Detect which cell encompasses the target text, then output its (X, Y) center coordinate. 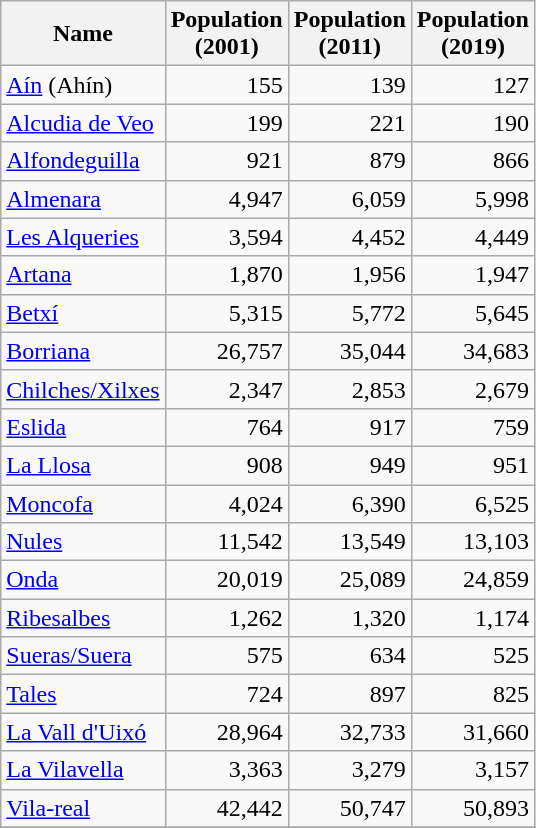
Aín (Ahín) (83, 85)
Chilches/Xilxes (83, 389)
921 (226, 161)
Artana (83, 275)
11,542 (226, 542)
897 (350, 694)
917 (350, 427)
Eslida (83, 427)
50,747 (350, 808)
6,525 (472, 503)
La Llosa (83, 465)
764 (226, 427)
24,859 (472, 580)
Vila-real (83, 808)
3,157 (472, 770)
5,772 (350, 313)
Alcudia de Veo (83, 123)
6,390 (350, 503)
42,442 (226, 808)
634 (350, 656)
1,174 (472, 618)
1,320 (350, 618)
La Vall d'Uixó (83, 732)
20,019 (226, 580)
34,683 (472, 351)
3,363 (226, 770)
Moncofa (83, 503)
3,594 (226, 237)
724 (226, 694)
Borriana (83, 351)
199 (226, 123)
Sueras/Suera (83, 656)
4,024 (226, 503)
Ribesalbes (83, 618)
13,103 (472, 542)
949 (350, 465)
4,452 (350, 237)
127 (472, 85)
2,853 (350, 389)
2,347 (226, 389)
866 (472, 161)
4,947 (226, 199)
825 (472, 694)
908 (226, 465)
25,089 (350, 580)
Name (83, 34)
525 (472, 656)
Tales (83, 694)
6,059 (350, 199)
575 (226, 656)
Alfondeguilla (83, 161)
32,733 (350, 732)
Population(2011) (350, 34)
5,645 (472, 313)
26,757 (226, 351)
221 (350, 123)
4,449 (472, 237)
759 (472, 427)
3,279 (350, 770)
2,679 (472, 389)
Population(2001) (226, 34)
Population(2019) (472, 34)
1,262 (226, 618)
190 (472, 123)
Nules (83, 542)
951 (472, 465)
Almenara (83, 199)
5,315 (226, 313)
Betxí (83, 313)
31,660 (472, 732)
155 (226, 85)
139 (350, 85)
1,956 (350, 275)
5,998 (472, 199)
Les Alqueries (83, 237)
Onda (83, 580)
879 (350, 161)
13,549 (350, 542)
28,964 (226, 732)
La Vilavella (83, 770)
1,870 (226, 275)
35,044 (350, 351)
50,893 (472, 808)
1,947 (472, 275)
